Output the (x, y) coordinate of the center of the cell containing the given text.  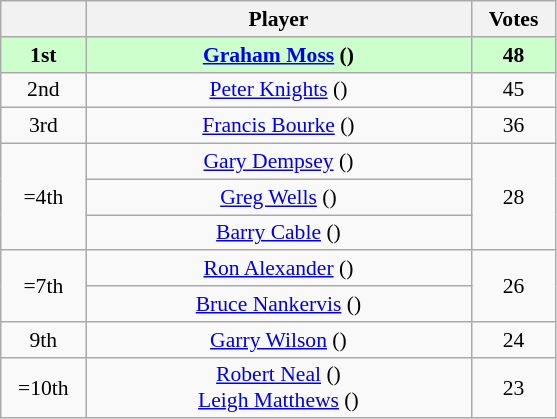
48 (514, 55)
Barry Cable () (278, 233)
Robert Neal ()Leigh Matthews () (278, 388)
Peter Knights () (278, 90)
Bruce Nankervis () (278, 304)
3rd (44, 126)
=7th (44, 286)
45 (514, 90)
Greg Wells () (278, 197)
23 (514, 388)
Ron Alexander () (278, 269)
28 (514, 198)
24 (514, 340)
Votes (514, 19)
Player (278, 19)
36 (514, 126)
2nd (44, 90)
=10th (44, 388)
Francis Bourke () (278, 126)
26 (514, 286)
Graham Moss () (278, 55)
9th (44, 340)
1st (44, 55)
Gary Dempsey () (278, 162)
=4th (44, 198)
Garry Wilson () (278, 340)
